Capture the cell that displays the provided text and extract its (X, Y) central coordinate. 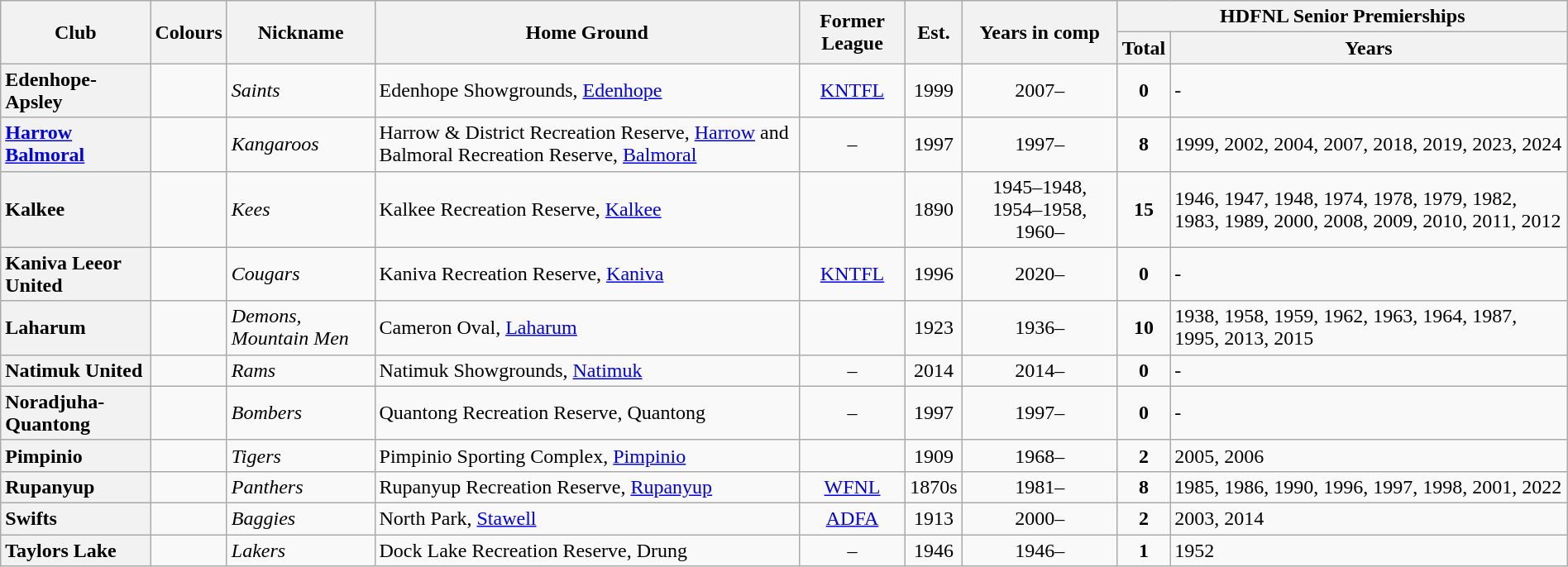
Demons, Mountain Men (301, 327)
Years (1369, 48)
Harrow & District Recreation Reserve, Harrow and Balmoral Recreation Reserve, Balmoral (587, 144)
Pimpinio (76, 455)
1938, 1958, 1959, 1962, 1963, 1964, 1987, 1995, 2013, 2015 (1369, 327)
1945–1948, 1954–1958, 1960– (1040, 209)
Rupanyup (76, 487)
Swifts (76, 518)
Rupanyup Recreation Reserve, Rupanyup (587, 487)
2014 (934, 370)
Club (76, 32)
1870s (934, 487)
Tigers (301, 455)
Edenhope-Apsley (76, 91)
WFNL (852, 487)
1946 (934, 550)
Kaniva Leeor United (76, 274)
1913 (934, 518)
1946– (1040, 550)
1968– (1040, 455)
ADFA (852, 518)
15 (1144, 209)
Kalkee Recreation Reserve, Kalkee (587, 209)
Years in comp (1040, 32)
1999, 2002, 2004, 2007, 2018, 2019, 2023, 2024 (1369, 144)
Home Ground (587, 32)
1985, 1986, 1990, 1996, 1997, 1998, 2001, 2022 (1369, 487)
Former League (852, 32)
Nickname (301, 32)
10 (1144, 327)
Lakers (301, 550)
1 (1144, 550)
1952 (1369, 550)
Quantong Recreation Reserve, Quantong (587, 413)
Baggies (301, 518)
Noradjuha-Quantong (76, 413)
1999 (934, 91)
1890 (934, 209)
HDFNL Senior Premierships (1342, 17)
Kangaroos (301, 144)
2003, 2014 (1369, 518)
Total (1144, 48)
Kalkee (76, 209)
Kees (301, 209)
Laharum (76, 327)
Pimpinio Sporting Complex, Pimpinio (587, 455)
Colours (189, 32)
Taylors Lake (76, 550)
2005, 2006 (1369, 455)
Bombers (301, 413)
Edenhope Showgrounds, Edenhope (587, 91)
1936– (1040, 327)
1909 (934, 455)
2014– (1040, 370)
1981– (1040, 487)
Kaniva Recreation Reserve, Kaniva (587, 274)
1996 (934, 274)
North Park, Stawell (587, 518)
2000– (1040, 518)
Harrow Balmoral (76, 144)
Cameron Oval, Laharum (587, 327)
2007– (1040, 91)
Panthers (301, 487)
Saints (301, 91)
Rams (301, 370)
2020– (1040, 274)
Natimuk Showgrounds, Natimuk (587, 370)
Dock Lake Recreation Reserve, Drung (587, 550)
Cougars (301, 274)
Natimuk United (76, 370)
1946, 1947, 1948, 1974, 1978, 1979, 1982, 1983, 1989, 2000, 2008, 2009, 2010, 2011, 2012 (1369, 209)
Est. (934, 32)
1923 (934, 327)
